Search for the cell housing the specified text and yield its (X, Y) center coordinate. 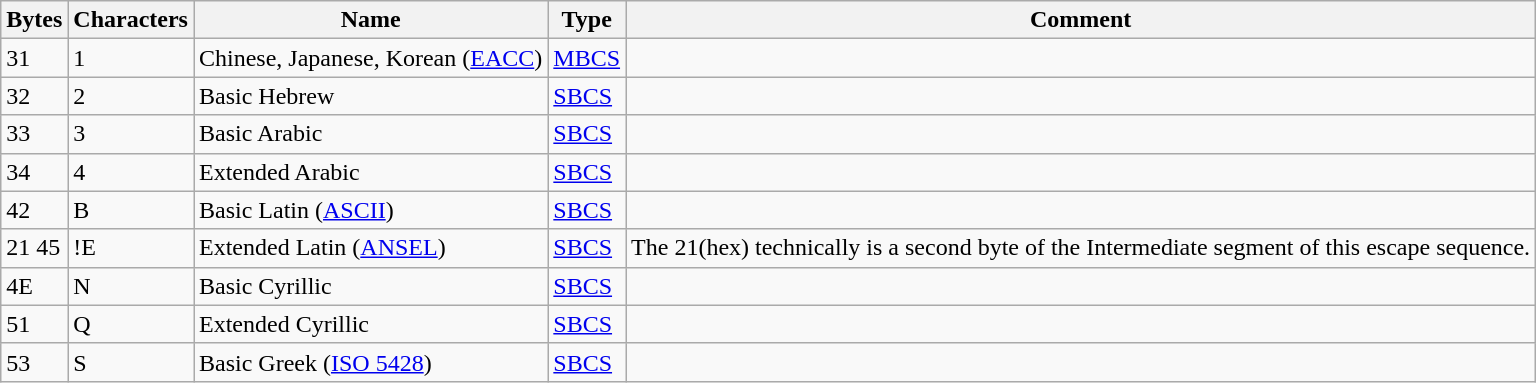
21 45 (34, 248)
51 (34, 324)
N (131, 286)
4 (131, 172)
Characters (131, 20)
Basic Hebrew (371, 96)
MBCS (587, 58)
S (131, 362)
42 (34, 210)
Basic Arabic (371, 134)
3 (131, 134)
53 (34, 362)
Basic Cyrillic (371, 286)
Basic Latin (ASCII) (371, 210)
B (131, 210)
32 (34, 96)
Extended Cyrillic (371, 324)
Extended Latin (ANSEL) (371, 248)
34 (34, 172)
Extended Arabic (371, 172)
The 21(hex) technically is a second byte of the Intermediate segment of this escape sequence. (1081, 248)
Comment (1081, 20)
Chinese, Japanese, Korean (EACC) (371, 58)
2 (131, 96)
1 (131, 58)
31 (34, 58)
Name (371, 20)
33 (34, 134)
Type (587, 20)
Bytes (34, 20)
Q (131, 324)
!E (131, 248)
Basic Greek (ISO 5428) (371, 362)
4E (34, 286)
